From the cell containing the given text, extract its center point as [x, y] coordinate. 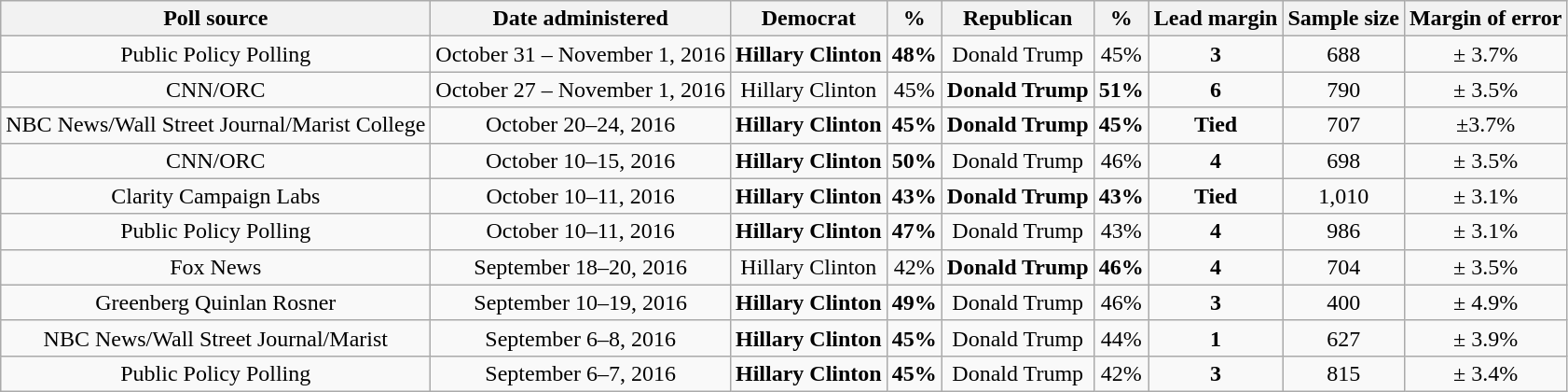
September 18–20, 2016 [581, 267]
1,010 [1343, 196]
NBC News/Wall Street Journal/Marist College [216, 125]
October 20–24, 2016 [581, 125]
815 [1343, 373]
688 [1343, 54]
NBC News/Wall Street Journal/Marist [216, 338]
Lead margin [1216, 19]
48% [914, 54]
50% [914, 161]
51% [1121, 90]
400 [1343, 302]
Greenberg Quinlan Rosner [216, 302]
± 3.7% [1486, 54]
1 [1216, 338]
October 10–15, 2016 [581, 161]
±3.7% [1486, 125]
Poll source [216, 19]
698 [1343, 161]
47% [914, 231]
September 10–19, 2016 [581, 302]
Margin of error [1486, 19]
± 3.9% [1486, 338]
6 [1216, 90]
627 [1343, 338]
Clarity Campaign Labs [216, 196]
Date administered [581, 19]
± 3.4% [1486, 373]
September 6–8, 2016 [581, 338]
Republican [1018, 19]
± 4.9% [1486, 302]
704 [1343, 267]
Democrat [808, 19]
October 31 – November 1, 2016 [581, 54]
September 6–7, 2016 [581, 373]
707 [1343, 125]
Sample size [1343, 19]
790 [1343, 90]
44% [1121, 338]
49% [914, 302]
986 [1343, 231]
Fox News [216, 267]
October 27 – November 1, 2016 [581, 90]
